Capture the cell that displays the provided text and extract its (X, Y) central coordinate. 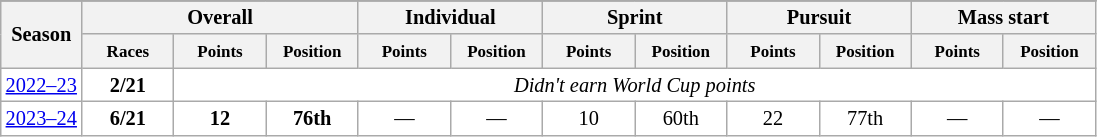
6/21 (128, 118)
2023–24 (42, 118)
Season (42, 34)
2022–23 (42, 85)
Individual (450, 17)
Sprint (635, 17)
2/21 (128, 85)
Didn't earn World Cup points (635, 85)
Races (128, 51)
77th (865, 118)
76th (312, 118)
Pursuit (819, 17)
10 (589, 118)
Mass start (1003, 17)
60th (681, 118)
12 (220, 118)
Overall (220, 17)
22 (773, 118)
